Capture the cell that displays the provided text and extract its (X, Y) central coordinate. 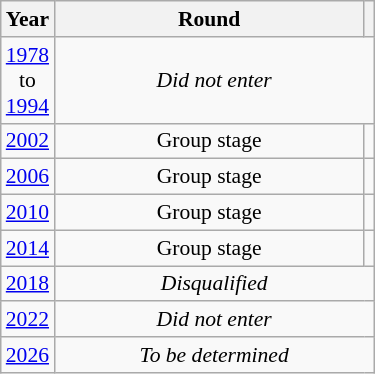
2022 (28, 320)
2010 (28, 213)
2026 (28, 355)
2002 (28, 141)
1978to1994 (28, 80)
2018 (28, 284)
Disqualified (214, 284)
2006 (28, 177)
Round (209, 19)
2014 (28, 248)
Year (28, 19)
To be determined (214, 355)
